From the cell containing the given text, extract its center point as (X, Y) coordinate. 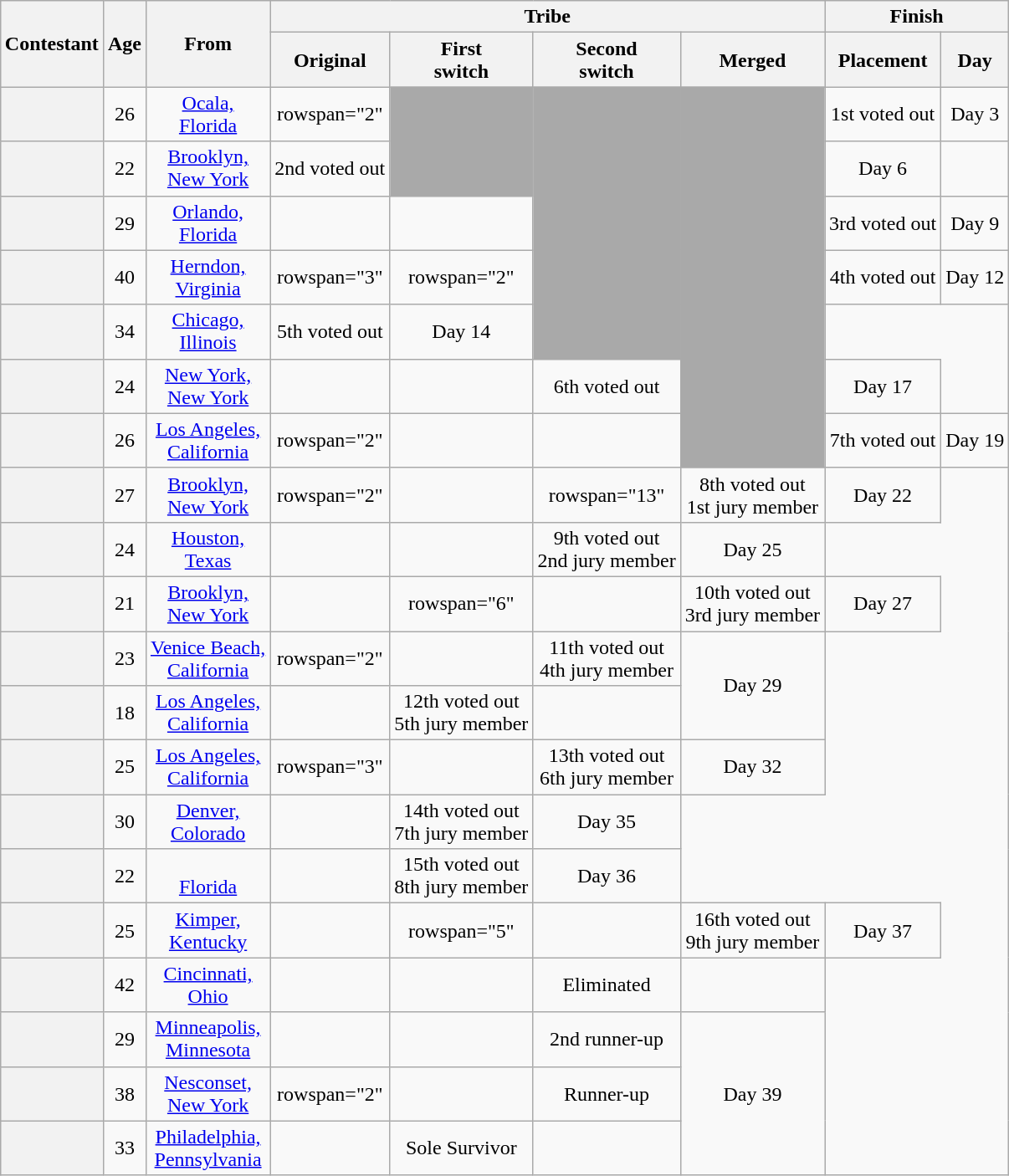
12th voted out5th jury member (462, 713)
42 (124, 985)
Orlando,Florida (207, 222)
rowspan="13" (607, 495)
5th voted out (330, 331)
Day 35 (607, 821)
11th voted out4th jury member (607, 657)
Tribe (547, 17)
10th voted out3rd jury member (752, 604)
13th voted out6th jury member (607, 768)
New York,New York (207, 386)
Herndon,Virginia (207, 278)
Day (976, 60)
7th voted out (884, 440)
2nd voted out (330, 169)
15th voted out8th jury member (462, 877)
Firstswitch (462, 60)
21 (124, 604)
Age (124, 43)
Philadelphia,Pennsylvania (207, 1148)
Day 22 (884, 495)
1st voted out (884, 114)
Runner-up (607, 1094)
Day 29 (752, 685)
Day 39 (752, 1094)
Day 12 (976, 278)
27 (124, 495)
Eliminated (607, 985)
40 (124, 278)
Sole Survivor (462, 1148)
Day 36 (607, 877)
2nd runner-up (607, 1039)
Day 27 (884, 604)
Day 19 (976, 440)
4th voted out (884, 278)
Minneapolis,Minnesota (207, 1039)
Day 25 (752, 549)
Merged (752, 60)
18 (124, 713)
14th voted out7th jury member (462, 821)
Kimper,Kentucky (207, 930)
8th voted out1st jury member (752, 495)
rowspan="5" (462, 930)
Ocala,Florida (207, 114)
3rd voted out (884, 222)
Day 6 (884, 169)
Nesconset,New York (207, 1094)
Cincinnati,Ohio (207, 985)
Contestant (52, 43)
Denver,Colorado (207, 821)
Florida (207, 877)
Venice Beach,California (207, 657)
6th voted out (607, 386)
34 (124, 331)
Day 37 (884, 930)
From (207, 43)
33 (124, 1148)
Placement (884, 60)
Chicago,Illinois (207, 331)
38 (124, 1094)
Day 17 (884, 386)
Day 9 (976, 222)
23 (124, 657)
9th voted out2nd jury member (607, 549)
Day 3 (976, 114)
Finish (917, 17)
Day 14 (462, 331)
rowspan="6" (462, 604)
30 (124, 821)
Secondswitch (607, 60)
Houston,Texas (207, 549)
Original (330, 60)
16th voted out9th jury member (752, 930)
Day 32 (752, 768)
